Pinpoint the cell where the given text exists, returning its [x, y] midpoint coordinate. 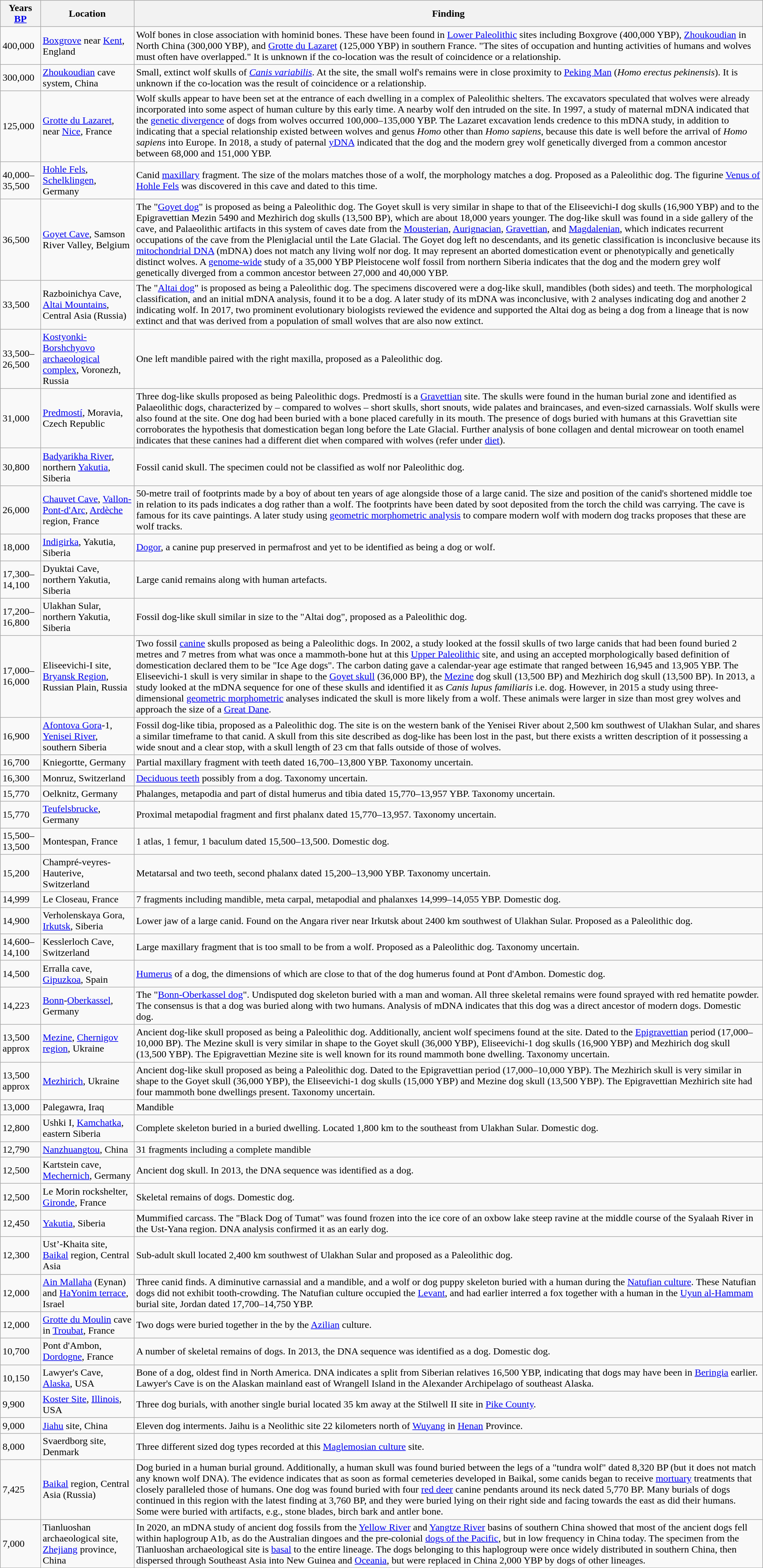
14,500 [20, 973]
Large canid remains along with human artefacts. [448, 580]
16,900 [20, 736]
Lower jaw of a large canid. Found on the Angara river near Irkutsk about 2400 km southwest of Ulakhan Sular. Proposed as a Paleolithic dog. [448, 920]
300,000 [20, 77]
Svaerdborg site, Denmark [87, 1446]
12,800 [20, 1128]
8,000 [20, 1446]
12,450 [20, 1224]
One left mandible paired with the right maxilla, proposed as a Paleolithic dog. [448, 359]
Kartstein cave, Mechernich, Germany [87, 1171]
Le Morin rockshelter, Gironde, France [87, 1197]
14,999 [20, 900]
14,900 [20, 920]
Mandible [448, 1107]
Two dogs were buried together in the by the Azilian culture. [448, 1325]
Zhoukoudian cave system, China [87, 77]
40,000–35,500 [20, 180]
7,000 [20, 1544]
Lawyer's Cave, Alaska, USA [87, 1378]
Dogor, a canine pup preserved in permafrost and yet to be identified as being a dog or wolf. [448, 547]
Years BP [20, 14]
Eleven dog interments. Jaihu is a Neolithic site 22 kilometers north of Wuyang in Henan Province. [448, 1425]
Kniegortte, Germany [87, 763]
1 atlas, 1 femur, 1 baculum dated 15,500–13,500. Domestic dog. [448, 841]
Chauvet Cave, Vallon-Pont-d'Arc, Ardèche region, France [87, 509]
Metatarsal and two teeth, second phalanx dated 15,200–13,900 YBP. Taxonomy uncertain. [448, 873]
13,000 [20, 1107]
17,300–14,100 [20, 580]
Ust’-Khaita site, Baikal region, Central Asia [87, 1255]
Boxgrove near Kent, England [87, 46]
Three different sized dog types recorded at this Maglemosian culture site. [448, 1446]
16,300 [20, 778]
12,790 [20, 1149]
14,600–14,100 [20, 947]
Three dog burials, with another single burial located 35 km away at the Stilwell II site in Pike County. [448, 1405]
14,223 [20, 1006]
Location [87, 14]
Teufelsbrucke, Germany [87, 814]
31,000 [20, 418]
Predmostí, Moravia, Czech Republic [87, 418]
36,500 [20, 240]
400,000 [20, 46]
10,700 [20, 1352]
33,500–26,500 [20, 359]
Phalanges, metapodia and part of distal humerus and tibia dated 15,770–13,957 YBP. Taxonomy uncertain. [448, 794]
Palegawra, Iraq [87, 1107]
Grotte du Lazaret, near Nice, France [87, 126]
Skeletal remains of dogs. Domestic dog. [448, 1197]
Nanzhuangtou, China [87, 1149]
Yakutia, Siberia [87, 1224]
Afontova Gora-1, Yenisei River, southern Siberia [87, 736]
Monruz, Switzerland [87, 778]
Pont d'Ambon, Dordogne, France [87, 1352]
15,200 [20, 873]
Sub-adult skull located 2,400 km southwest of Ulakhan Sular and proposed as a Paleolithic dog. [448, 1255]
Eliseevichi-I site, Bryansk Region, Russian Plain, Russia [87, 677]
Le Closeau, France [87, 900]
Dyuktai Cave, northern Yakutia, Siberia [87, 580]
Deciduous teeth possibly from a dog. Taxonomy uncertain. [448, 778]
Large maxillary fragment that is too small to be from a wolf. Proposed as a Paleolithic dog. Taxonomy uncertain. [448, 947]
31 fragments including a complete mandible [448, 1149]
17,000–16,000 [20, 677]
33,500 [20, 305]
125,000 [20, 126]
Humerus of a dog, the dimensions of which are close to that of the dog humerus found at Pont d'Ambon. Domestic dog. [448, 973]
Kostyonki-Borshchyovo archaeological complex, Voronezh, Russia [87, 359]
Bonn-Oberkassel, Germany [87, 1006]
Complete skeleton buried in a buried dwelling. Located 1,800 km to the southeast from Ulakhan Sular. Domestic dog. [448, 1128]
Mezine, Chernigov region, Ukraine [87, 1043]
Fossil canid skull. The specimen could not be classified as wolf nor Paleolithic dog. [448, 467]
Ancient dog skull. In 2013, the DNA sequence was identified as a dog. [448, 1171]
15,500–13,500 [20, 841]
Oelknitz, Germany [87, 794]
18,000 [20, 547]
Partial maxillary fragment with teeth dated 16,700–13,800 YBP. Taxonomy uncertain. [448, 763]
Ushki I, Kamchatka, eastern Siberia [87, 1128]
Montespan, France [87, 841]
9,000 [20, 1425]
Tianluoshan archaeological site, Zhejiang province, China [87, 1544]
Jiahu site, China [87, 1425]
Goyet Cave, Samson River Valley, Belgium [87, 240]
Ain Mallaha (Eynan) and HaYonim terrace, Israel [87, 1293]
10,150 [20, 1378]
Kesslerloch Cave, Switzerland [87, 947]
Fossil dog-like skull similar in size to the "Altai dog", proposed as a Paleolithic dog. [448, 617]
Ulakhan Sular, northern Yakutia, Siberia [87, 617]
Finding [448, 14]
Koster Site, Illinois, USA [87, 1405]
Champré-veyres-Hauterive, Switzerland [87, 873]
7,425 [20, 1489]
16,700 [20, 763]
17,200–16,800 [20, 617]
Mezhirich, Ukraine [87, 1081]
Grotte du Moulin cave in Troubat, France [87, 1325]
Erralla cave, Gipuzkoa, Spain [87, 973]
30,800 [20, 467]
12,300 [20, 1255]
Proximal metapodial fragment and first phalanx dated 15,770–13,957. Taxonomy uncertain. [448, 814]
Hohle Fels, Schelklingen, Germany [87, 180]
Indigirka, Yakutia, Siberia [87, 547]
Razboinichya Cave, Altai Mountains, Central Asia (Russia) [87, 305]
9,900 [20, 1405]
7 fragments including mandible, meta carpal, metapodial and phalanxes 14,999–14,055 YBP. Domestic dog. [448, 900]
Verholenskaya Gora, Irkutsk, Siberia [87, 920]
A number of skeletal remains of dogs. In 2013, the DNA sequence was identified as a dog. Domestic dog. [448, 1352]
26,000 [20, 509]
Baikal region, Central Asia (Russia) [87, 1489]
Badyarikha River, northern Yakutia, Siberia [87, 467]
